Pinpoint the cell where the given text exists, returning its [x, y] midpoint coordinate. 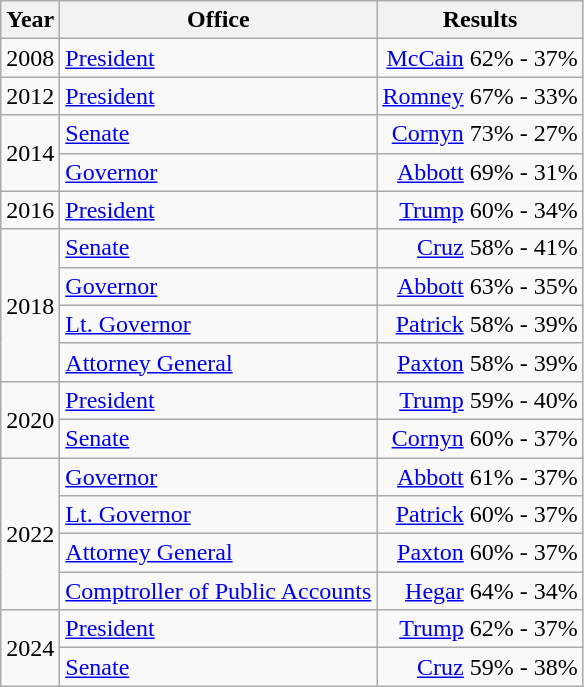
Trump 59% - 40% [480, 400]
Cornyn 60% - 37% [480, 438]
2016 [30, 210]
Trump 60% - 34% [480, 210]
Abbott 69% - 31% [480, 172]
Hegar 64% - 34% [480, 591]
Comptroller of Public Accounts [218, 591]
2024 [30, 648]
Patrick 60% - 37% [480, 515]
2018 [30, 305]
2008 [30, 58]
Results [480, 20]
2022 [30, 534]
Abbott 61% - 37% [480, 477]
McCain 62% - 37% [480, 58]
Paxton 60% - 37% [480, 553]
Cornyn 73% - 27% [480, 134]
Paxton 58% - 39% [480, 362]
Romney 67% - 33% [480, 96]
Year [30, 20]
2014 [30, 153]
2020 [30, 419]
Abbott 63% - 35% [480, 286]
2012 [30, 96]
Cruz 58% - 41% [480, 248]
Patrick 58% - 39% [480, 324]
Cruz 59% - 38% [480, 667]
Trump 62% - 37% [480, 629]
Office [218, 20]
